Return (X, Y) of the center of cell containing provided text 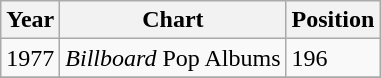
196 (333, 58)
Position (333, 20)
1977 (30, 58)
Chart (173, 20)
Year (30, 20)
Billboard Pop Albums (173, 58)
